Capture the cell that displays the provided text and extract its [x, y] central coordinate. 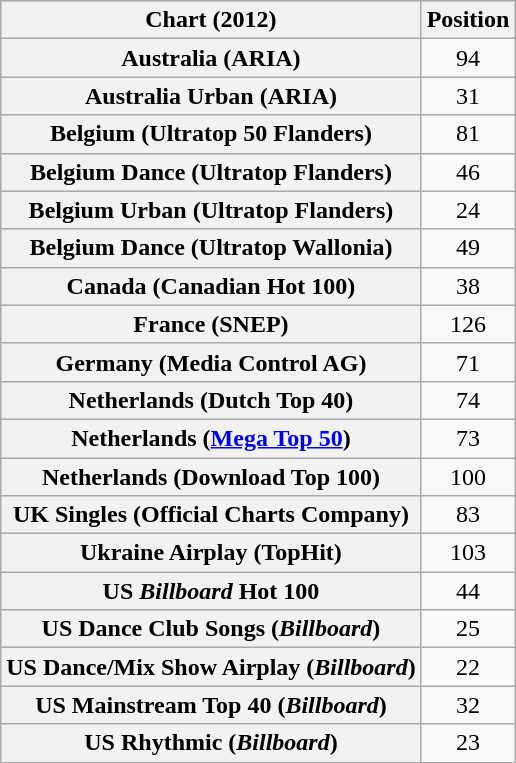
US Rhythmic (Billboard) [211, 743]
Australia Urban (ARIA) [211, 96]
38 [468, 286]
49 [468, 248]
France (SNEP) [211, 324]
Position [468, 20]
24 [468, 210]
74 [468, 400]
Belgium Urban (Ultratop Flanders) [211, 210]
US Dance/Mix Show Airplay (Billboard) [211, 667]
44 [468, 591]
126 [468, 324]
22 [468, 667]
Chart (2012) [211, 20]
25 [468, 629]
46 [468, 172]
Netherlands (Mega Top 50) [211, 438]
Netherlands (Dutch Top 40) [211, 400]
23 [468, 743]
31 [468, 96]
US Mainstream Top 40 (Billboard) [211, 705]
103 [468, 553]
UK Singles (Official Charts Company) [211, 515]
US Dance Club Songs (Billboard) [211, 629]
100 [468, 477]
US Billboard Hot 100 [211, 591]
Belgium (Ultratop 50 Flanders) [211, 134]
Belgium Dance (Ultratop Wallonia) [211, 248]
Netherlands (Download Top 100) [211, 477]
81 [468, 134]
73 [468, 438]
32 [468, 705]
94 [468, 58]
Australia (ARIA) [211, 58]
Ukraine Airplay (TopHit) [211, 553]
Germany (Media Control AG) [211, 362]
83 [468, 515]
Belgium Dance (Ultratop Flanders) [211, 172]
71 [468, 362]
Canada (Canadian Hot 100) [211, 286]
